Capture the cell that displays the provided text and extract its (x, y) central coordinate. 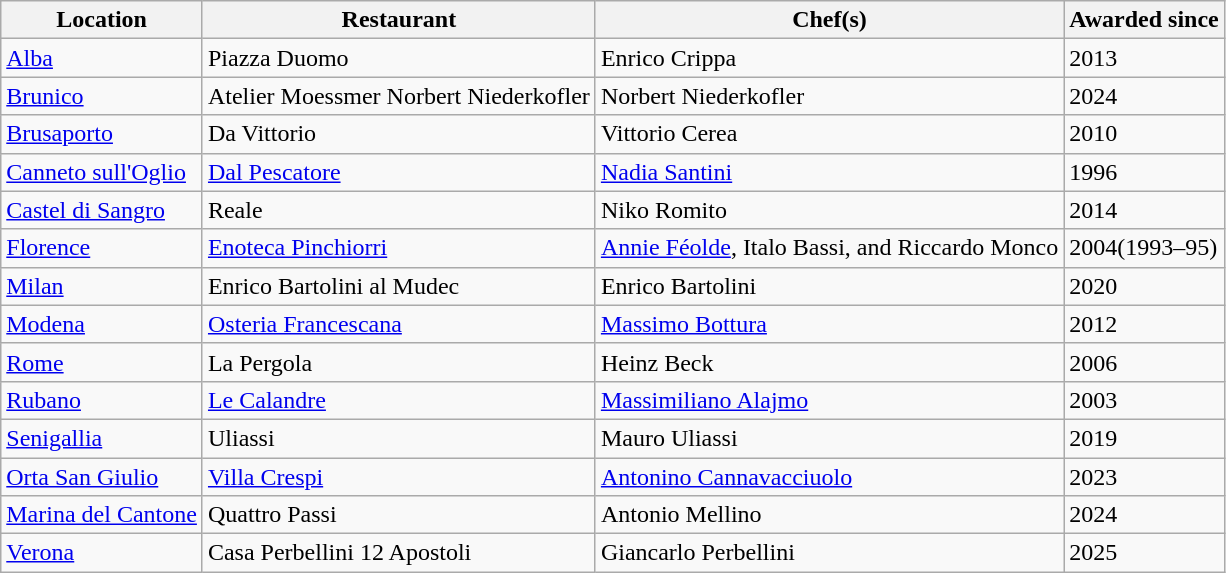
Verona (102, 553)
Canneto sull'Oglio (102, 172)
Marina del Cantone (102, 515)
Enrico Bartolini al Mudec (398, 286)
La Pergola (398, 362)
Orta San Giulio (102, 477)
2014 (1144, 210)
Vittorio Cerea (829, 134)
Rubano (102, 400)
Enoteca Pinchiorri (398, 248)
Reale (398, 210)
Giancarlo Perbellini (829, 553)
Enrico Bartolini (829, 286)
Modena (102, 324)
2025 (1144, 553)
Quattro Passi (398, 515)
Massimo Bottura (829, 324)
Niko Romito (829, 210)
Heinz Beck (829, 362)
Florence (102, 248)
2012 (1144, 324)
Awarded since (1144, 20)
2013 (1144, 58)
Atelier Moessmer Norbert Niederkofler (398, 96)
Da Vittorio (398, 134)
2023 (1144, 477)
Piazza Duomo (398, 58)
1996 (1144, 172)
2006 (1144, 362)
Le Calandre (398, 400)
Villa Crespi (398, 477)
Senigallia (102, 438)
Milan (102, 286)
Enrico Crippa (829, 58)
Annie Féolde, Italo Bassi, and Riccardo Monco (829, 248)
Chef(s) (829, 20)
2019 (1144, 438)
Dal Pescatore (398, 172)
2004(1993–95) (1144, 248)
Alba (102, 58)
Antonio Mellino (829, 515)
Casa Perbellini 12 Apostoli (398, 553)
Uliassi (398, 438)
Massimiliano Alajmo (829, 400)
Restaurant (398, 20)
Castel di Sangro (102, 210)
Antonino Cannavacciuolo (829, 477)
Rome (102, 362)
2010 (1144, 134)
Brunico (102, 96)
Location (102, 20)
Mauro Uliassi (829, 438)
2003 (1144, 400)
2020 (1144, 286)
Norbert Niederkofler (829, 96)
Osteria Francescana (398, 324)
Nadia Santini (829, 172)
Brusaporto (102, 134)
